Pinpoint the cell where the given text exists, returning its [X, Y] midpoint coordinate. 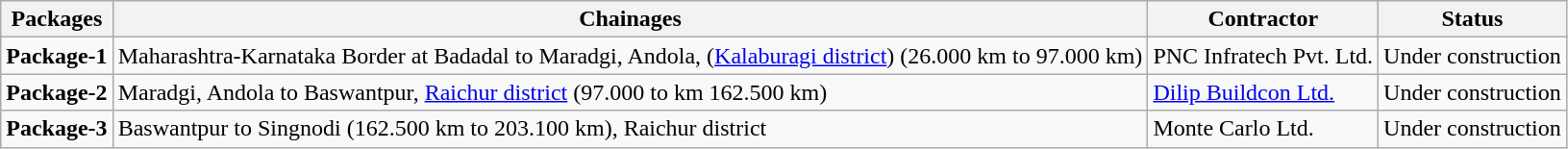
Packages [57, 19]
Maharashtra-Karnataka Border at Badadal to Maradgi, Andola, (Kalaburagi district) (26.000 km to 97.000 km) [631, 56]
Status [1473, 19]
Package-1 [57, 56]
Baswantpur to Singnodi (162.500 km to 203.100 km), Raichur district [631, 129]
Dilip Buildcon Ltd. [1263, 92]
Contractor [1263, 19]
Monte Carlo Ltd. [1263, 129]
Chainages [631, 19]
Maradgi, Andola to Baswantpur, Raichur district (97.000 to km 162.500 km) [631, 92]
Package-2 [57, 92]
Package-3 [57, 129]
PNC Infratech Pvt. Ltd. [1263, 56]
